From the cell containing the given text, extract its center point as (X, Y) coordinate. 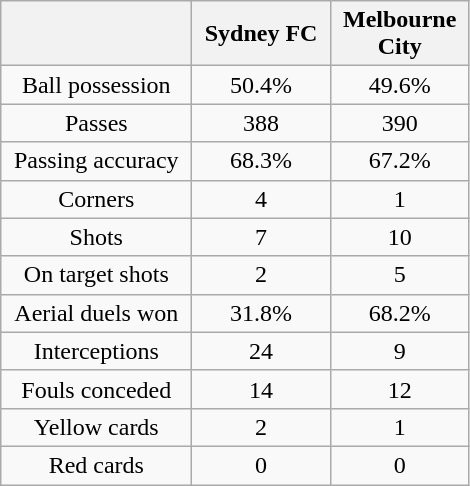
Yellow cards (96, 427)
Passing accuracy (96, 161)
68.2% (400, 313)
5 (400, 275)
Shots (96, 237)
Melbourne City (400, 34)
On target shots (96, 275)
Passes (96, 123)
49.6% (400, 85)
Corners (96, 199)
14 (262, 389)
388 (262, 123)
31.8% (262, 313)
9 (400, 351)
4 (262, 199)
7 (262, 237)
24 (262, 351)
Aerial duels won (96, 313)
Fouls conceded (96, 389)
67.2% (400, 161)
390 (400, 123)
68.3% (262, 161)
50.4% (262, 85)
Red cards (96, 465)
12 (400, 389)
Interceptions (96, 351)
10 (400, 237)
Ball possession (96, 85)
Sydney FC (262, 34)
